Determine the (X, Y) coordinate at the center of the cell enclosing the given text.  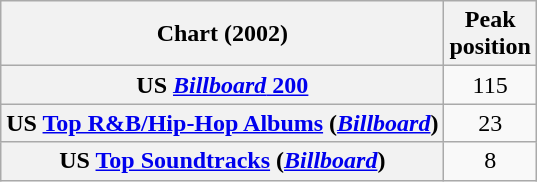
US Billboard 200 (222, 85)
Chart (2002) (222, 34)
Peak position (490, 34)
115 (490, 85)
US Top Soundtracks (Billboard) (222, 161)
8 (490, 161)
US Top R&B/Hip-Hop Albums (Billboard) (222, 123)
23 (490, 123)
